Search for the cell housing the specified text and yield its [x, y] center coordinate. 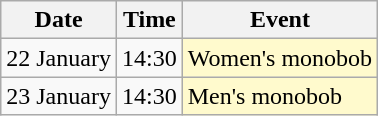
23 January [59, 96]
Event [280, 20]
Time [149, 20]
22 January [59, 58]
Date [59, 20]
Men's monobob [280, 96]
Women's monobob [280, 58]
